From the cell containing the given text, extract its center point as (x, y) coordinate. 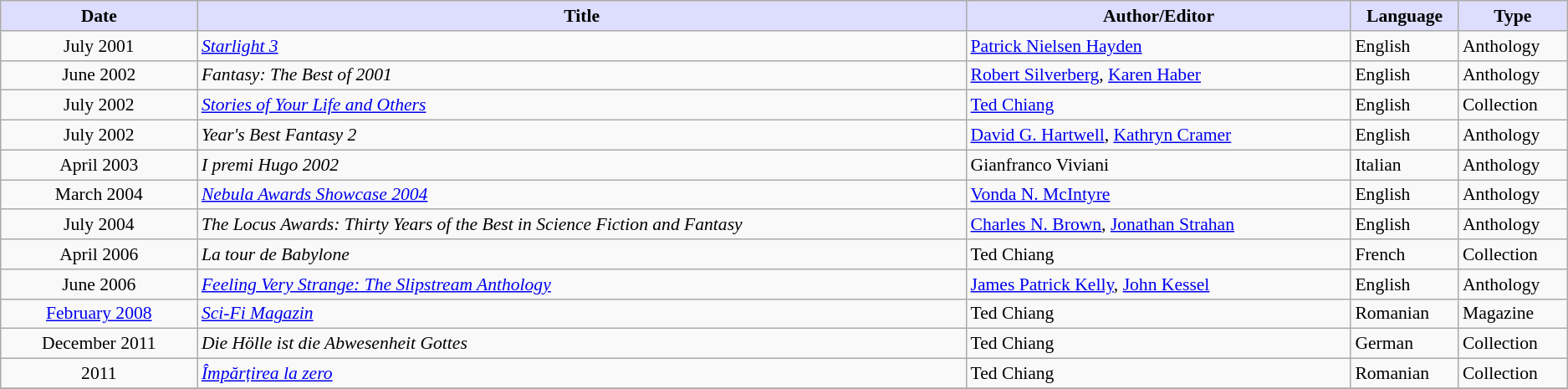
Title (582, 16)
Magazine (1513, 314)
March 2004 (99, 195)
December 2011 (99, 344)
Patrick Nielsen Hayden (1159, 46)
Italian (1405, 165)
June 2006 (99, 284)
Nebula Awards Showcase 2004 (582, 195)
Type (1513, 16)
German (1405, 344)
Date (99, 16)
April 2003 (99, 165)
Feeling Very Strange: The Slipstream Anthology (582, 284)
Împărțirea la zero (582, 374)
Starlight 3 (582, 46)
July 2004 (99, 225)
Die Hölle ist die Abwesenheit Gottes (582, 344)
July 2001 (99, 46)
French (1405, 254)
James Patrick Kelly, John Kessel (1159, 284)
2011 (99, 374)
Gianfranco Viviani (1159, 165)
Language (1405, 16)
April 2006 (99, 254)
Year's Best Fantasy 2 (582, 136)
Charles N. Brown, Jonathan Strahan (1159, 225)
David G. Hartwell, Kathryn Cramer (1159, 136)
Robert Silverberg, Karen Haber (1159, 75)
The Locus Awards: Thirty Years of the Best in Science Fiction and Fantasy (582, 225)
Author/Editor (1159, 16)
Vonda N. McIntyre (1159, 195)
Stories of Your Life and Others (582, 105)
I premi Hugo 2002 (582, 165)
Fantasy: The Best of 2001 (582, 75)
Sci-Fi Magazin (582, 314)
La tour de Babylone (582, 254)
June 2002 (99, 75)
February 2008 (99, 314)
